Find where the given text appears and provide that cell's center as (X, Y) coordinate. 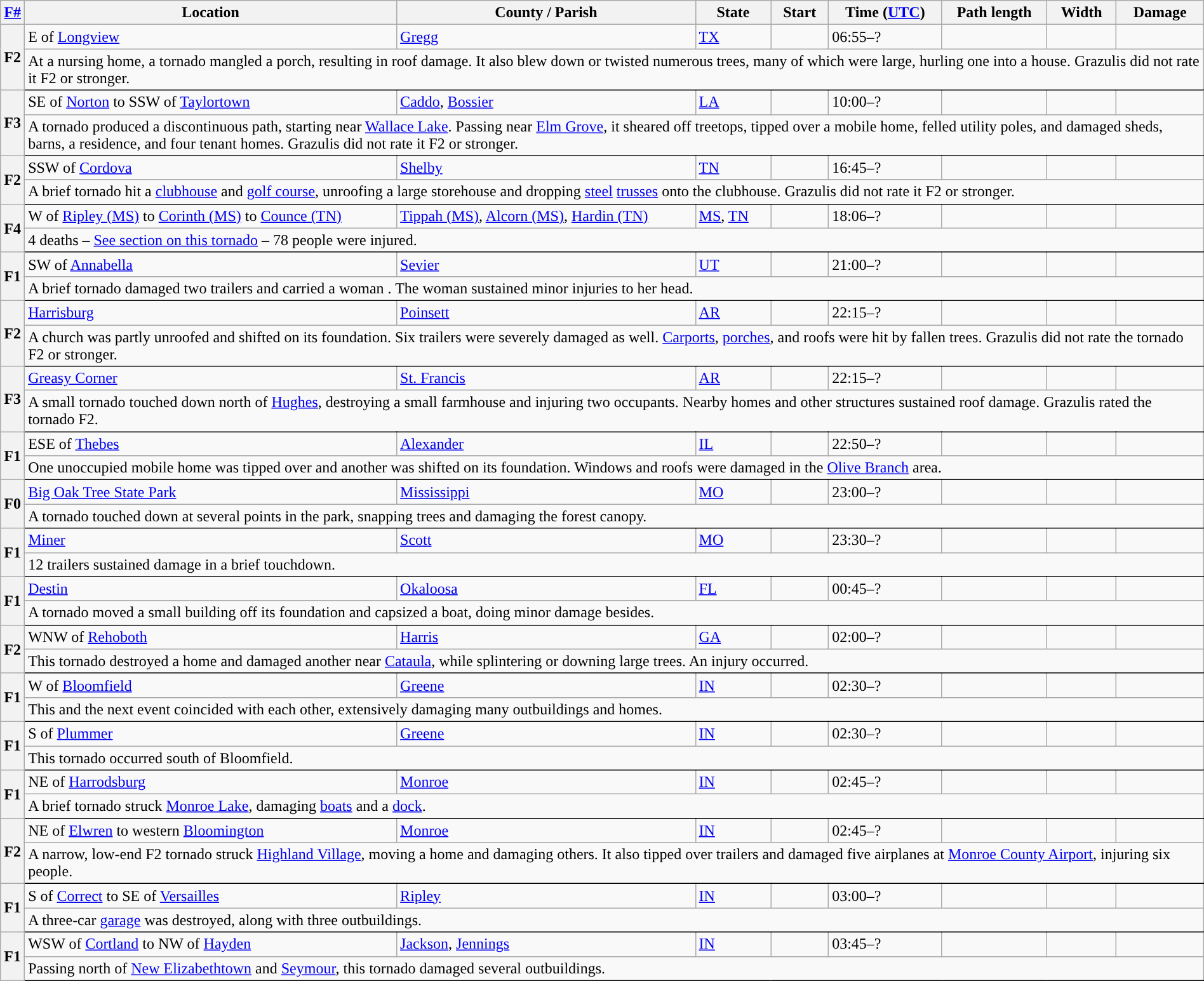
23:00–? (885, 492)
S of Plummer (211, 733)
A tornado moved a small building off its foundation and capsized a boat, doing minor damage besides. (615, 613)
WSW of Cortland to NW of Hayden (211, 944)
F# (13, 13)
Tippah (MS), Alcorn (MS), Hardin (TN) (546, 216)
A tornado touched down at several points in the park, snapping trees and damaging the forest canopy. (615, 516)
Sevier (546, 264)
Greasy Corner (211, 378)
06:55–? (885, 37)
F0 (13, 504)
Path length (994, 13)
Poinsett (546, 312)
03:00–? (885, 896)
Ripley (546, 896)
A brief tornado struck Monroe Lake, damaging boats and a dock. (615, 806)
SSW of Cordova (211, 168)
02:00–? (885, 637)
22:50–? (885, 444)
Passing north of New Elizabethtown and Seymour, this tornado damaged several outbuildings. (615, 968)
St. Francis (546, 378)
Harrisburg (211, 312)
10:00–? (885, 102)
F4 (13, 228)
03:45–? (885, 944)
Gregg (546, 37)
IL (733, 444)
One unoccupied mobile home was tipped over and another was shifted on its foundation. Windows and roofs were damaged in the Olive Branch area. (615, 468)
MS, TN (733, 216)
Mississippi (546, 492)
WNW of Rehoboth (211, 637)
SE of Norton to SSW of Taylortown (211, 102)
UT (733, 264)
NE of Elwren to western Bloomington (211, 831)
Caddo, Bossier (546, 102)
S of Correct to SE of Versailles (211, 896)
GA (733, 637)
Big Oak Tree State Park (211, 492)
Width (1081, 13)
W of Bloomfield (211, 685)
23:30–? (885, 540)
16:45–? (885, 168)
ESE of Thebes (211, 444)
State (733, 13)
A three-car garage was destroyed, along with three outbuildings. (615, 920)
LA (733, 102)
E of Longview (211, 37)
County / Parish (546, 13)
W of Ripley (MS) to Corinth (MS) to Counce (TN) (211, 216)
FL (733, 589)
A brief tornado damaged two trailers and carried a woman . The woman sustained minor injuries to her head. (615, 288)
12 trailers sustained damage in a brief touchdown. (615, 564)
Time (UTC) (885, 13)
TX (733, 37)
18:06–? (885, 216)
Damage (1160, 13)
4 deaths – See section on this tornado – 78 people were injured. (615, 240)
Destin (211, 589)
Start (800, 13)
This and the next event coincided with each other, extensively damaging many outbuildings and homes. (615, 709)
00:45–? (885, 589)
This tornado destroyed a home and damaged another near Cataula, while splintering or downing large trees. An injury occurred. (615, 661)
Harris (546, 637)
Jackson, Jennings (546, 944)
SW of Annabella (211, 264)
Location (211, 13)
Miner (211, 540)
Alexander (546, 444)
TN (733, 168)
This tornado occurred south of Bloomfield. (615, 757)
Shelby (546, 168)
NE of Harrodsburg (211, 782)
Scott (546, 540)
Okaloosa (546, 589)
21:00–? (885, 264)
